Determine the [x, y] coordinate at the center of the cell enclosing the given text.  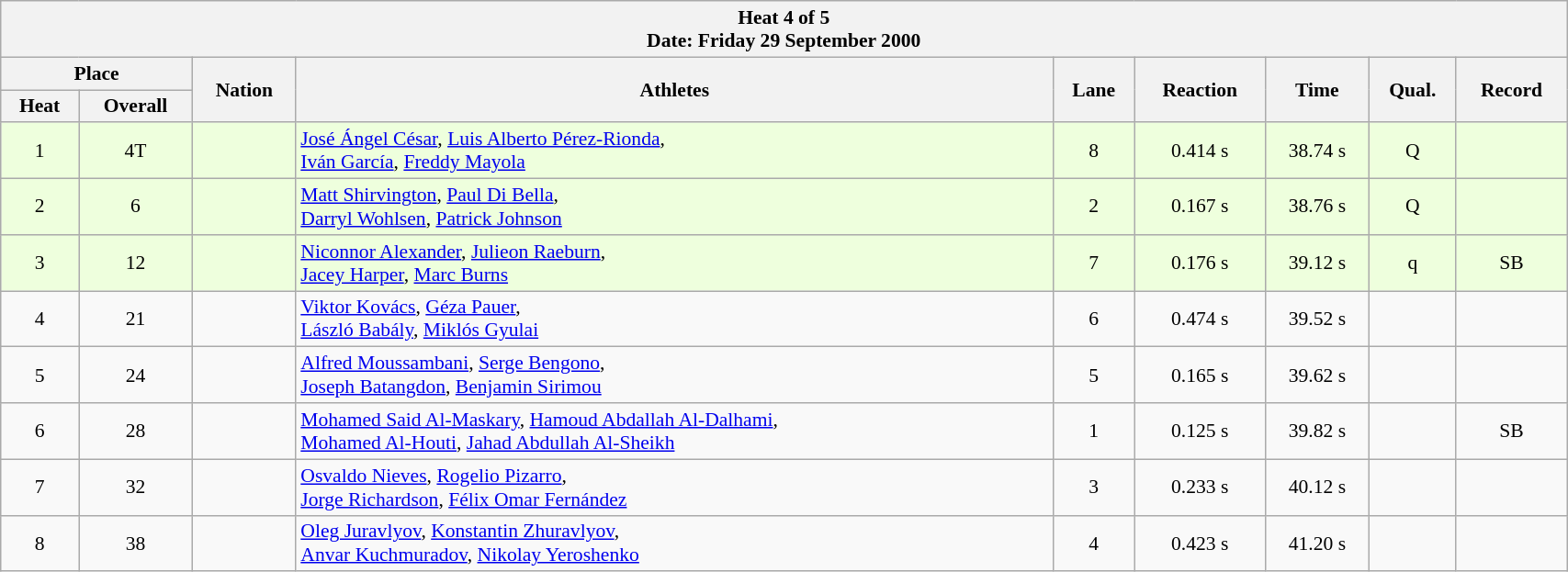
0.165 s [1200, 375]
0.176 s [1200, 263]
28 [136, 432]
Matt Shirvington, Paul Di Bella, Darryl Wohlsen, Patrick Johnson [674, 207]
Niconnor Alexander, Julieon Raeburn, Jacey Harper, Marc Burns [674, 263]
José Ángel César, Luis Alberto Pérez-Rionda, Iván García, Freddy Mayola [674, 151]
Osvaldo Nieves, Rogelio Pizarro, Jorge Richardson, Félix Omar Fernández [674, 487]
Viktor Kovács, Géza Pauer, László Babály, Miklós Gyulai [674, 320]
41.20 s [1317, 544]
Lane [1093, 90]
39.12 s [1317, 263]
Reaction [1200, 90]
12 [136, 263]
39.82 s [1317, 432]
38.76 s [1317, 207]
0.423 s [1200, 544]
0.125 s [1200, 432]
Heat [40, 107]
38 [136, 544]
21 [136, 320]
0.167 s [1200, 207]
0.233 s [1200, 487]
Nation [244, 90]
Place [97, 73]
39.62 s [1317, 375]
0.474 s [1200, 320]
Athletes [674, 90]
Mohamed Said Al-Maskary, Hamoud Abdallah Al-Dalhami, Mohamed Al-Houti, Jahad Abdullah Al-Sheikh [674, 432]
0.414 s [1200, 151]
Overall [136, 107]
Time [1317, 90]
40.12 s [1317, 487]
Heat 4 of 5 Date: Friday 29 September 2000 [784, 29]
Alfred Moussambani, Serge Bengono, Joseph Batangdon, Benjamin Sirimou [674, 375]
24 [136, 375]
39.52 s [1317, 320]
4T [136, 151]
38.74 s [1317, 151]
Record [1511, 90]
Oleg Juravlyov, Konstantin Zhuravlyov, Anvar Kuchmuradov, Nikolay Yeroshenko [674, 544]
q [1413, 263]
Qual. [1413, 90]
32 [136, 487]
